Locate the cell with the specified text and output its [X, Y] center coordinate. 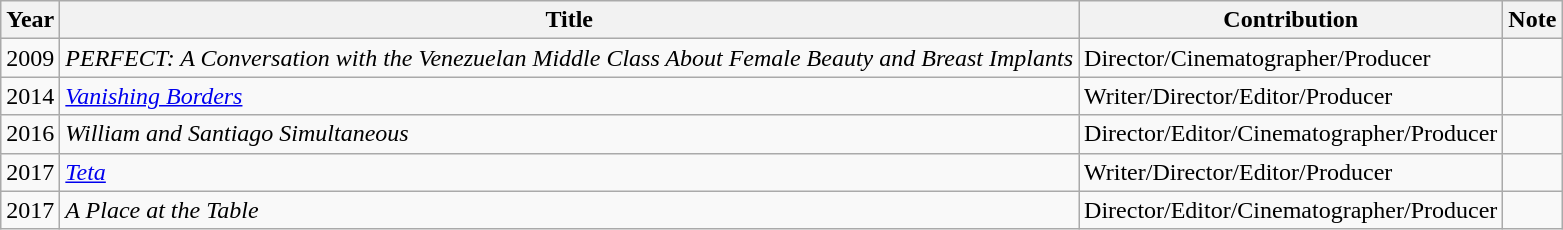
2016 [30, 134]
2009 [30, 58]
2014 [30, 96]
Title [570, 20]
Vanishing Borders [570, 96]
PERFECT: A Conversation with the Venezuelan Middle Class About Female Beauty and Breast Implants [570, 58]
Director/Cinematographer/Producer [1291, 58]
Contribution [1291, 20]
Teta [570, 172]
William and Santiago Simultaneous [570, 134]
Note [1532, 20]
Year [30, 20]
A Place at the Table [570, 210]
